Output the (x, y) coordinate of the center of the cell containing the given text.  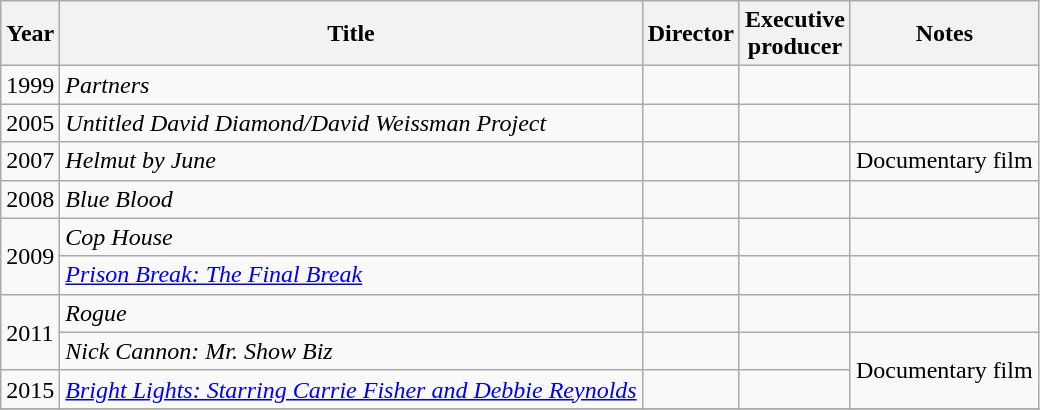
Prison Break: The Final Break (351, 275)
Title (351, 34)
Nick Cannon: Mr. Show Biz (351, 351)
Helmut by June (351, 161)
Notes (944, 34)
Rogue (351, 313)
2015 (30, 389)
2009 (30, 256)
2007 (30, 161)
Director (690, 34)
1999 (30, 85)
2005 (30, 123)
Untitled David Diamond/David Weissman Project (351, 123)
2008 (30, 199)
Bright Lights: Starring Carrie Fisher and Debbie Reynolds (351, 389)
2011 (30, 332)
Blue Blood (351, 199)
Year (30, 34)
Cop House (351, 237)
Executiveproducer (794, 34)
Partners (351, 85)
